Pinpoint the cell where the given text exists, returning its [X, Y] midpoint coordinate. 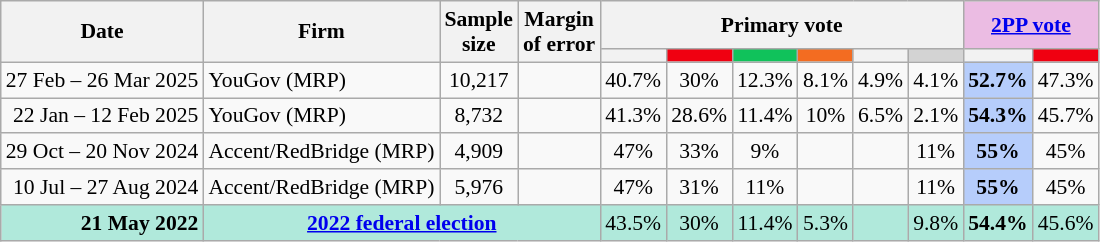
12.3% [765, 80]
29 Oct – 20 Nov 2024 [102, 152]
8,732 [479, 116]
31% [699, 187]
9% [765, 152]
40.7% [633, 80]
8.1% [826, 80]
4,909 [479, 152]
6.5% [880, 116]
41.3% [633, 116]
54.4% [998, 223]
Date [102, 32]
54.3% [998, 116]
Marginof error [559, 32]
2PP vote [1030, 25]
52.7% [998, 80]
Primary vote [782, 25]
28.6% [699, 116]
4.1% [936, 80]
47.3% [1066, 80]
22 Jan – 12 Feb 2025 [102, 116]
2.1% [936, 116]
45.6% [1066, 223]
5,976 [479, 187]
21 May 2022 [102, 223]
Firm [321, 32]
5.3% [826, 223]
9.8% [936, 223]
4.9% [880, 80]
33% [699, 152]
2022 federal election [402, 223]
27 Feb – 26 Mar 2025 [102, 80]
Samplesize [479, 32]
10 Jul – 27 Aug 2024 [102, 187]
10% [826, 116]
45.7% [1066, 116]
43.5% [633, 223]
10,217 [479, 80]
